From the cell containing the given text, extract its center point as (x, y) coordinate. 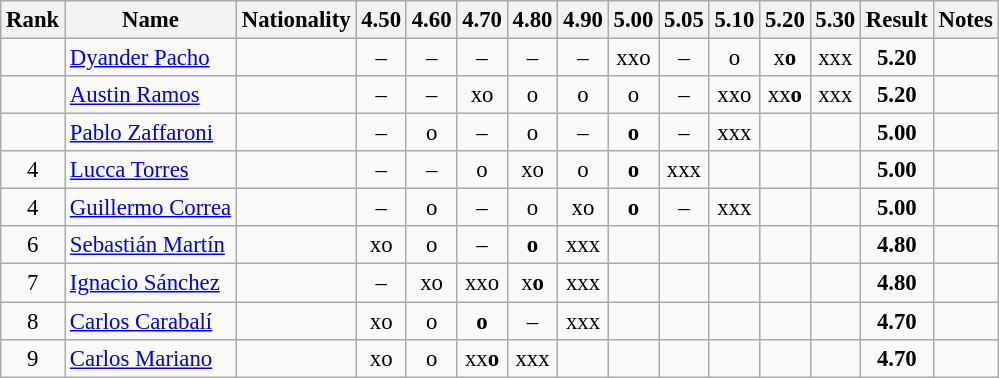
Result (898, 20)
6 (33, 245)
5.10 (734, 20)
Notes (966, 20)
Lucca Torres (151, 170)
Carlos Mariano (151, 358)
Name (151, 20)
Sebastián Martín (151, 245)
Carlos Carabalí (151, 321)
4.90 (583, 20)
4.50 (381, 20)
Austin Ramos (151, 95)
5.30 (835, 20)
Dyander Pacho (151, 58)
9 (33, 358)
Rank (33, 20)
7 (33, 283)
4.60 (431, 20)
Ignacio Sánchez (151, 283)
8 (33, 321)
Nationality (296, 20)
5.05 (684, 20)
Guillermo Correa (151, 208)
Pablo Zaffaroni (151, 133)
